For the text-containing cell, return its midpoint in [X, Y] coordinate format. 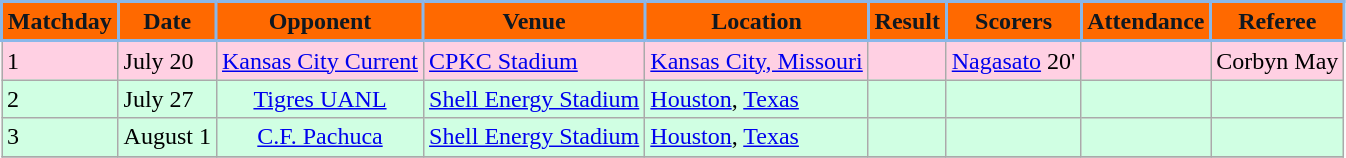
Attendance [1146, 22]
Tigres UANL [320, 99]
Scorers [1014, 22]
1 [60, 60]
Kansas City Current [320, 60]
C.F. Pachuca [320, 137]
Kansas City, Missouri [757, 60]
Opponent [320, 22]
Nagasato 20' [1014, 60]
CPKC Stadium [534, 60]
3 [60, 137]
2 [60, 99]
Location [757, 22]
July 27 [167, 99]
Corbyn May [1278, 60]
July 20 [167, 60]
Matchday [60, 22]
Date [167, 22]
August 1 [167, 137]
Referee [1278, 22]
Result [907, 22]
Venue [534, 22]
